Output the (x, y) coordinate of the center of the cell containing the given text.  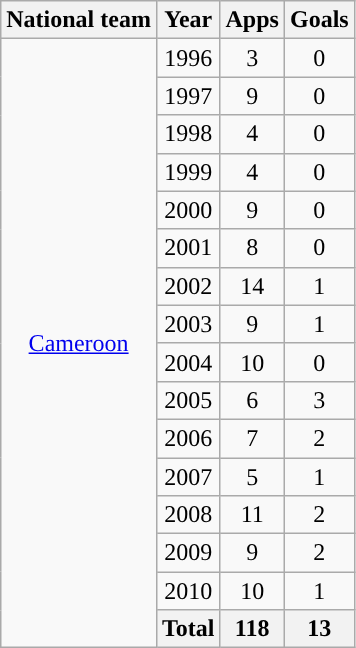
2000 (188, 210)
13 (319, 629)
2001 (188, 248)
2010 (188, 591)
1998 (188, 134)
1996 (188, 58)
2007 (188, 477)
2003 (188, 324)
Goals (319, 20)
2006 (188, 438)
Apps (252, 20)
Cameroon (79, 344)
2002 (188, 286)
7 (252, 438)
2004 (188, 362)
6 (252, 400)
Year (188, 20)
2008 (188, 515)
8 (252, 248)
118 (252, 629)
Total (188, 629)
2005 (188, 400)
5 (252, 477)
National team (79, 20)
2009 (188, 553)
14 (252, 286)
1999 (188, 172)
11 (252, 515)
1997 (188, 96)
